Pinpoint the cell where the given text exists, returning its (x, y) midpoint coordinate. 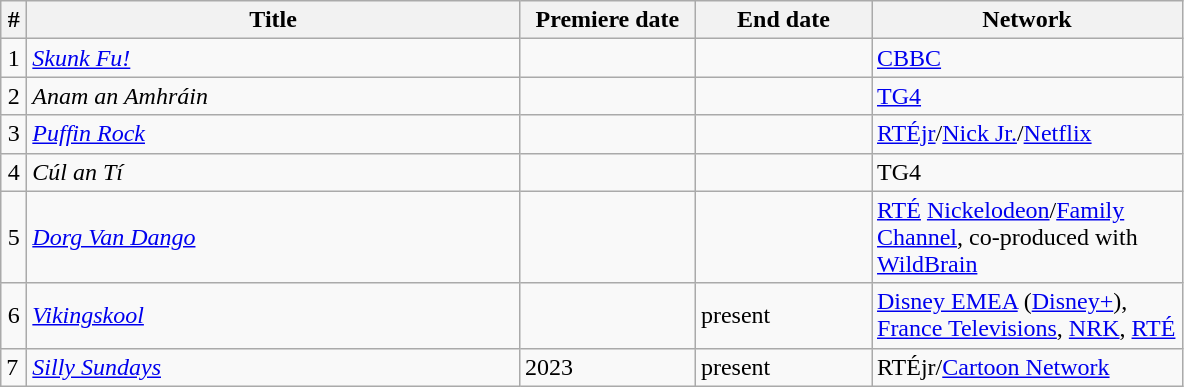
Title (274, 20)
CBBC (1028, 58)
4 (14, 172)
Skunk Fu! (274, 58)
3 (14, 134)
End date (783, 20)
7 (14, 367)
5 (14, 237)
Puffin Rock (274, 134)
Vikingskool (274, 316)
Network (1028, 20)
1 (14, 58)
Disney EMEA (Disney+), France Televisions, NRK, RTÉ (1028, 316)
# (14, 20)
RTÉ Nickelodeon/Family Channel, co-produced with WildBrain (1028, 237)
2023 (607, 367)
RTÉjr/Nick Jr./Netflix (1028, 134)
6 (14, 316)
Dorg Van Dango (274, 237)
Silly Sundays (274, 367)
Premiere date (607, 20)
2 (14, 96)
RTÉjr/Cartoon Network (1028, 367)
Anam an Amhráin (274, 96)
Cúl an Tí (274, 172)
